Find where the given text appears and provide that cell's center as [X, Y] coordinate. 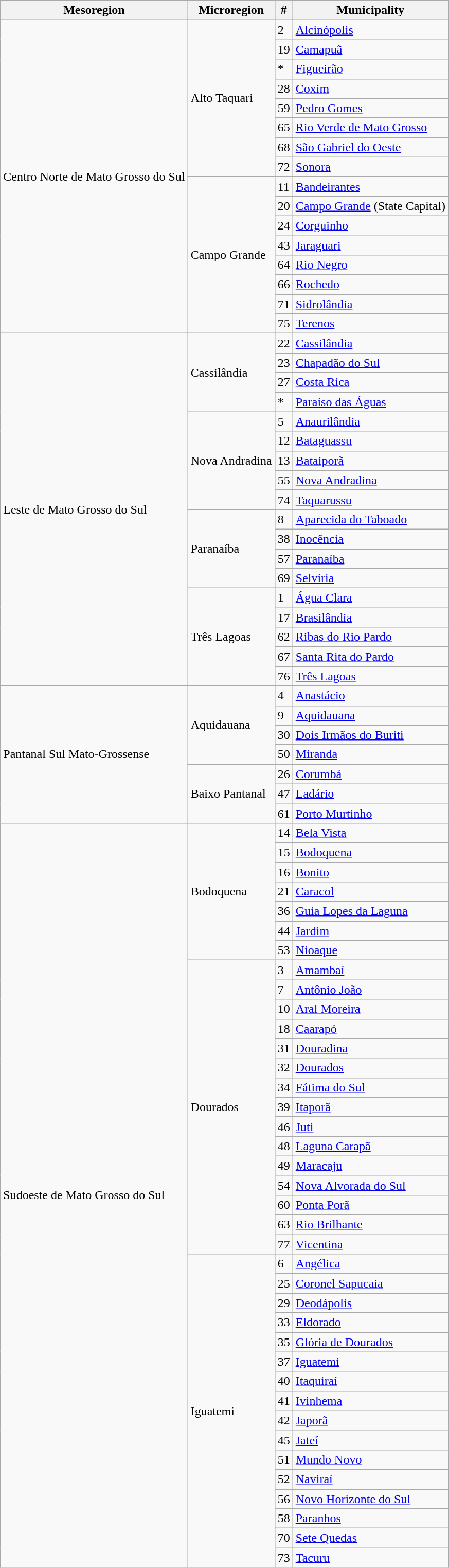
Glória de Dourados [370, 1342]
7 [284, 990]
61 [284, 813]
Dois Irmãos do Buriti [370, 735]
Sidrolândia [370, 304]
Costa Rica [370, 382]
58 [284, 1519]
49 [284, 1166]
77 [284, 1244]
Ribas do Rio Pardo [370, 637]
67 [284, 657]
Jateí [370, 1440]
46 [284, 1126]
64 [284, 265]
10 [284, 1009]
Naviraí [370, 1479]
73 [284, 1558]
5 [284, 421]
Laguna Carapã [370, 1146]
Taquarussu [370, 500]
Caracol [370, 892]
Deodápolis [370, 1303]
Guia Lopes da Laguna [370, 911]
Aral Moreira [370, 1009]
23 [284, 363]
Leste de Mato Grosso do Sul [94, 509]
8 [284, 519]
55 [284, 480]
21 [284, 892]
Tacuru [370, 1558]
Inocência [370, 539]
Pedro Gomes [370, 108]
26 [284, 774]
Bonito [370, 872]
15 [284, 852]
Coronel Sapucaia [370, 1283]
74 [284, 500]
Juti [370, 1126]
Santa Rita do Pardo [370, 657]
Ivinhema [370, 1401]
Nova Alvorada do Sul [370, 1185]
Sudoeste de Mato Grosso do Sul [94, 1195]
65 [284, 128]
31 [284, 1048]
27 [284, 382]
Chapadão do Sul [370, 363]
51 [284, 1459]
35 [284, 1342]
Corumbá [370, 774]
22 [284, 343]
Caarapó [370, 1029]
24 [284, 225]
29 [284, 1303]
19 [284, 49]
Anaurilândia [370, 421]
Coxim [370, 89]
17 [284, 618]
41 [284, 1401]
Sonora [370, 167]
3 [284, 970]
72 [284, 167]
Selvíria [370, 578]
Figueirão [370, 69]
36 [284, 911]
Rio Verde de Mato Grosso [370, 128]
71 [284, 304]
Angélica [370, 1264]
Sete Quedas [370, 1538]
Pantanal Sul Mato-Grossense [94, 754]
Paranhos [370, 1519]
52 [284, 1479]
1 [284, 598]
Maracaju [370, 1166]
54 [284, 1185]
Bataguassu [370, 441]
Miranda [370, 754]
# [284, 10]
14 [284, 833]
25 [284, 1283]
Rio Negro [370, 265]
59 [284, 108]
Alto Taquari [231, 98]
Japorã [370, 1420]
57 [284, 558]
38 [284, 539]
Mesoregion [94, 10]
Douradina [370, 1048]
40 [284, 1381]
66 [284, 285]
4 [284, 696]
São Gabriel do Oeste [370, 147]
Rochedo [370, 285]
Camapuã [370, 49]
Microregion [231, 10]
18 [284, 1029]
Anastácio [370, 696]
Mundo Novo [370, 1459]
70 [284, 1538]
75 [284, 324]
60 [284, 1205]
Porto Murtinho [370, 813]
37 [284, 1362]
33 [284, 1323]
53 [284, 950]
Campo Grande (State Capital) [370, 206]
42 [284, 1420]
Baixo Pantanal [231, 794]
Jardim [370, 931]
Bela Vista [370, 833]
47 [284, 794]
76 [284, 676]
44 [284, 931]
Brasilândia [370, 618]
68 [284, 147]
12 [284, 441]
63 [284, 1225]
6 [284, 1264]
Alcinópolis [370, 30]
9 [284, 715]
Água Clara [370, 598]
43 [284, 245]
Vicentina [370, 1244]
16 [284, 872]
Centro Norte de Mato Grosso do Sul [94, 177]
39 [284, 1107]
Campo Grande [231, 255]
69 [284, 578]
62 [284, 637]
Municipality [370, 10]
Itaporã [370, 1107]
11 [284, 186]
Rio Brilhante [370, 1225]
Novo Horizonte do Sul [370, 1499]
Itaquiraí [370, 1381]
28 [284, 89]
Terenos [370, 324]
32 [284, 1068]
Ladário [370, 794]
50 [284, 754]
45 [284, 1440]
Nioaque [370, 950]
Bandeirantes [370, 186]
20 [284, 206]
Fátima do Sul [370, 1087]
2 [284, 30]
Ponta Porã [370, 1205]
34 [284, 1087]
Paraíso das Águas [370, 402]
Bataiporã [370, 461]
56 [284, 1499]
Aparecida do Taboado [370, 519]
13 [284, 461]
Amambaí [370, 970]
Jaraguari [370, 245]
Antônio João [370, 990]
Eldorado [370, 1323]
48 [284, 1146]
Corguinho [370, 225]
30 [284, 735]
